Capture the cell that displays the provided text and extract its (x, y) central coordinate. 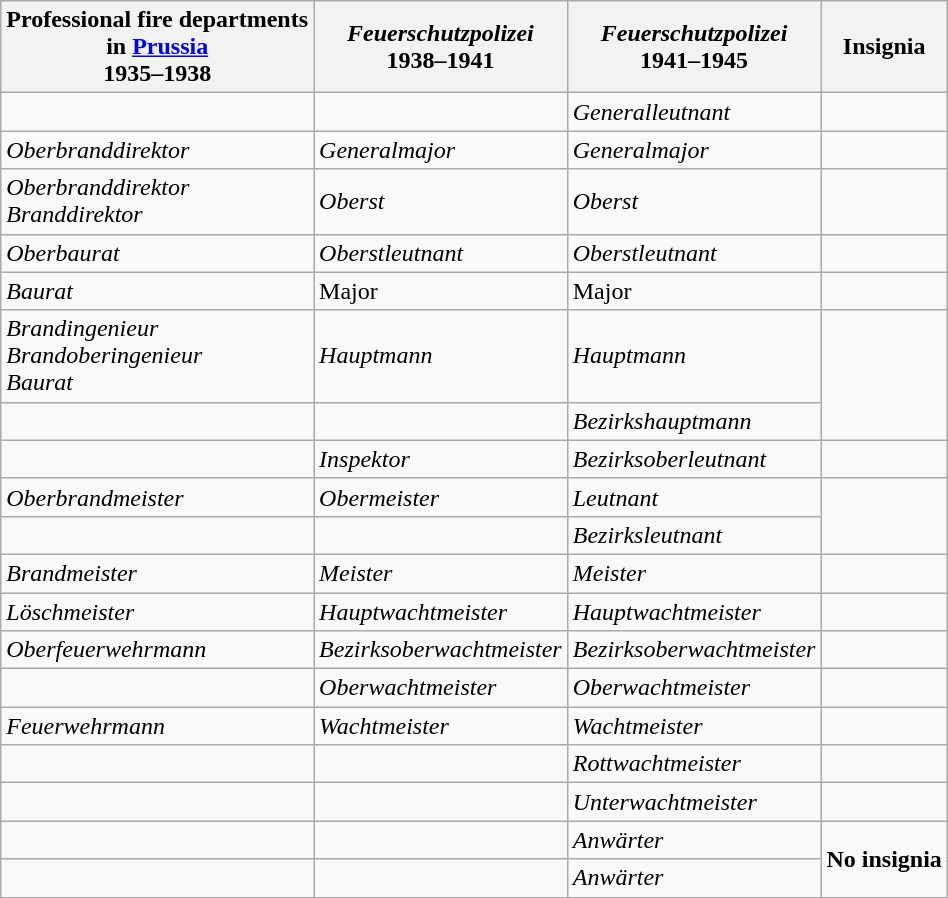
OberbranddirektorBranddirektor (158, 202)
Leutnant (694, 497)
Unterwachtmeister (694, 802)
Bezirkshauptmann (694, 421)
Brandingenieur Brandoberingenieur Baurat (158, 356)
Oberbranddirektor (158, 150)
Baurat (158, 291)
Insignia (884, 47)
Oberbrandmeister (158, 497)
Brandmeister (158, 573)
No insignia (884, 859)
Feuerschutzpolizei1938–1941 (441, 47)
Bezirksleutnant (694, 535)
Löschmeister (158, 611)
Obermeister (441, 497)
Rottwachtmeister (694, 764)
Feuerwehrmann (158, 726)
Oberbaurat (158, 253)
Generalleutnant (694, 112)
Inspektor (441, 459)
Feuerschutzpolizei1941–1945 (694, 47)
Professional fire departmentsin Prussia1935–1938 (158, 47)
Bezirksoberleutnant (694, 459)
Oberfeuerwehrmann (158, 650)
